Identify which cell holds the provided text, then report its (x, y) central coordinate. 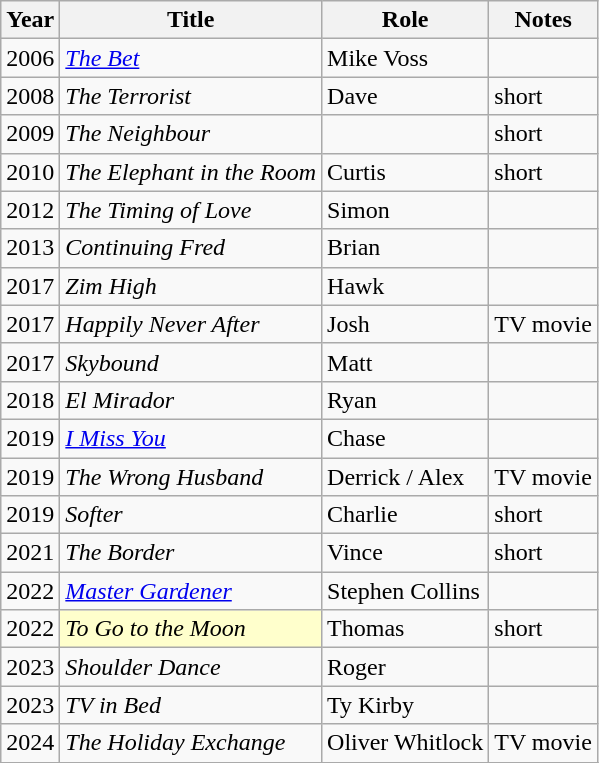
Dave (406, 96)
2006 (30, 58)
Skybound (191, 362)
The Bet (191, 58)
2021 (30, 553)
Ryan (406, 400)
Charlie (406, 515)
I Miss You (191, 438)
Derrick / Alex (406, 477)
To Go to the Moon (191, 629)
Chase (406, 438)
Ty Kirby (406, 705)
The Wrong Husband (191, 477)
Josh (406, 324)
Title (191, 20)
The Elephant in the Room (191, 172)
TV in Bed (191, 705)
2009 (30, 134)
Roger (406, 667)
Hawk (406, 286)
2010 (30, 172)
Role (406, 20)
Mike Voss (406, 58)
Zim High (191, 286)
2008 (30, 96)
Vince (406, 553)
Matt (406, 362)
Notes (544, 20)
Stephen Collins (406, 591)
The Holiday Exchange (191, 743)
2018 (30, 400)
Simon (406, 210)
2012 (30, 210)
Happily Never After (191, 324)
Master Gardener (191, 591)
The Timing of Love (191, 210)
El Mirador (191, 400)
Thomas (406, 629)
The Neighbour (191, 134)
Brian (406, 248)
The Terrorist (191, 96)
Shoulder Dance (191, 667)
Year (30, 20)
Curtis (406, 172)
The Border (191, 553)
Continuing Fred (191, 248)
Softer (191, 515)
2013 (30, 248)
Oliver Whitlock (406, 743)
2024 (30, 743)
